From the cell containing the given text, extract its center point as [x, y] coordinate. 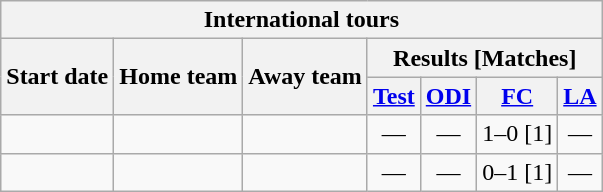
International tours [302, 20]
FC [518, 96]
LA [580, 96]
Away team [306, 77]
Start date [58, 77]
1–0 [1] [518, 134]
Home team [178, 77]
0–1 [1] [518, 172]
Test [394, 96]
Results [Matches] [484, 58]
ODI [448, 96]
